Find where the given text appears and provide that cell's center as [x, y] coordinate. 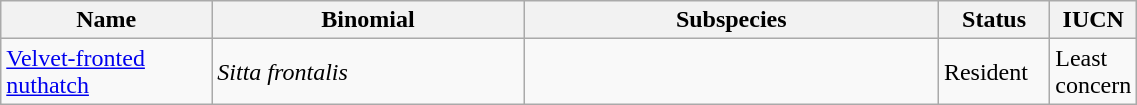
Name [106, 20]
Resident [994, 72]
Least concern [1094, 72]
Velvet-fronted nuthatch [106, 72]
Status [994, 20]
Sitta frontalis [368, 72]
Subspecies [731, 20]
IUCN [1094, 20]
Binomial [368, 20]
